Return (X, Y) of the center of cell containing provided text 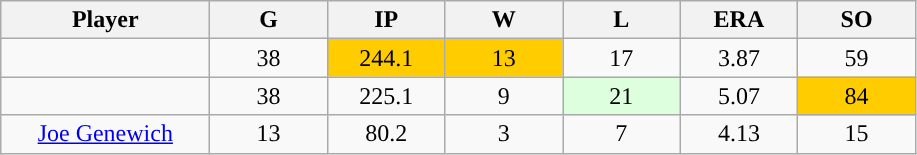
5.07 (739, 96)
IP (386, 20)
17 (622, 58)
SO (857, 20)
3 (504, 134)
59 (857, 58)
Player (106, 20)
21 (622, 96)
244.1 (386, 58)
Joe Genewich (106, 134)
80.2 (386, 134)
G (269, 20)
7 (622, 134)
ERA (739, 20)
W (504, 20)
4.13 (739, 134)
225.1 (386, 96)
3.87 (739, 58)
15 (857, 134)
L (622, 20)
9 (504, 96)
84 (857, 96)
